Locate the cell with the specified text and output its [X, Y] center coordinate. 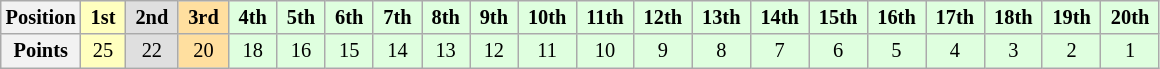
18th [1013, 17]
16th [896, 17]
3 [1013, 51]
8th [446, 17]
5 [896, 51]
1st [104, 17]
7th [397, 17]
13 [446, 51]
6 [838, 51]
12 [494, 51]
7 [779, 51]
11 [547, 51]
13th [721, 17]
5th [301, 17]
4 [955, 51]
18 [253, 51]
22 [152, 51]
20 [203, 51]
Position [41, 17]
15 [349, 51]
9th [494, 17]
6th [349, 17]
9 [663, 51]
17th [955, 17]
14th [779, 17]
10 [604, 51]
15th [838, 17]
8 [721, 51]
25 [104, 51]
4th [253, 17]
11th [604, 17]
2nd [152, 17]
14 [397, 51]
19th [1071, 17]
2 [1071, 51]
3rd [203, 17]
20th [1130, 17]
12th [663, 17]
Points [41, 51]
1 [1130, 51]
16 [301, 51]
10th [547, 17]
